Detect which cell encompasses the target text, then output its [x, y] center coordinate. 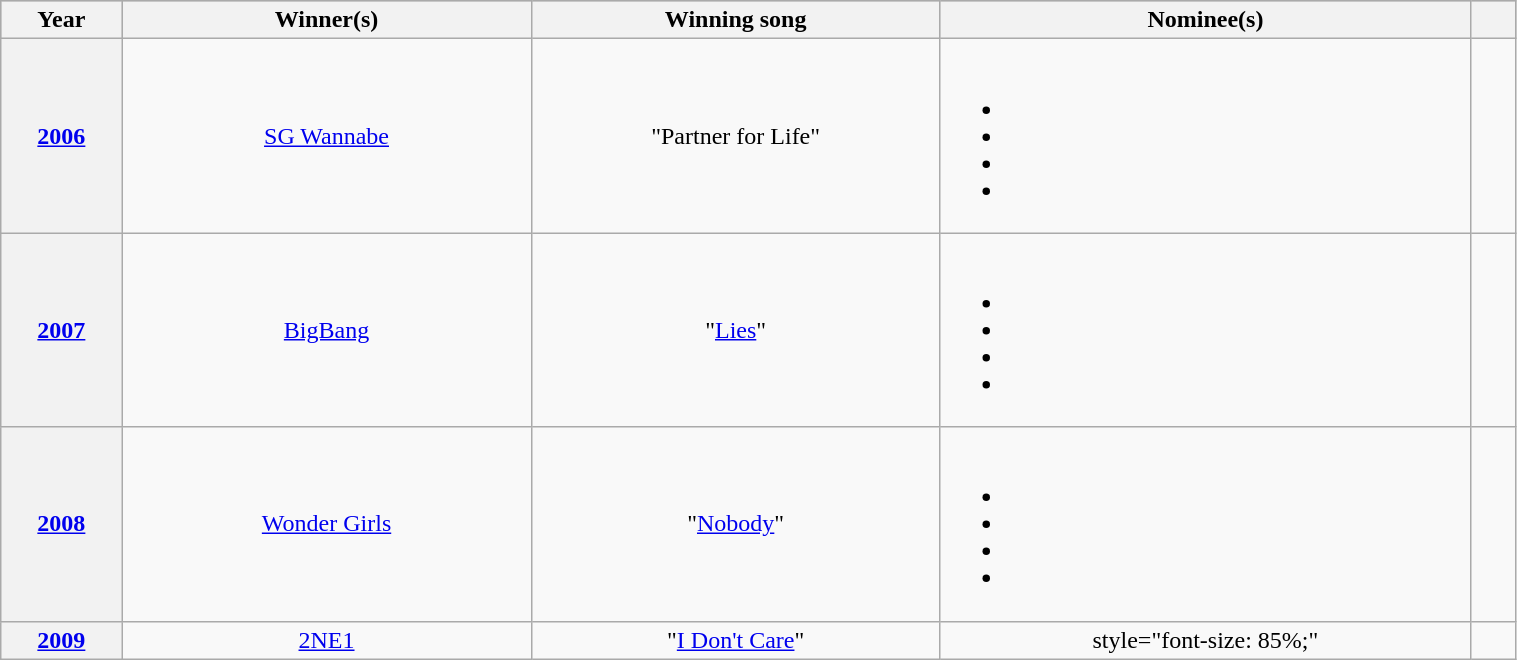
Year [62, 20]
2006 [62, 136]
2009 [62, 640]
Wonder Girls [326, 524]
"I Don't Care" [736, 640]
BigBang [326, 330]
Winning song [736, 20]
style="font-size: 85%;" [1205, 640]
"Partner for Life" [736, 136]
"Nobody" [736, 524]
SG Wannabe [326, 136]
2008 [62, 524]
2007 [62, 330]
"Lies" [736, 330]
Nominee(s) [1205, 20]
2NE1 [326, 640]
Winner(s) [326, 20]
